For the text-containing cell, return its midpoint in (X, Y) coordinate format. 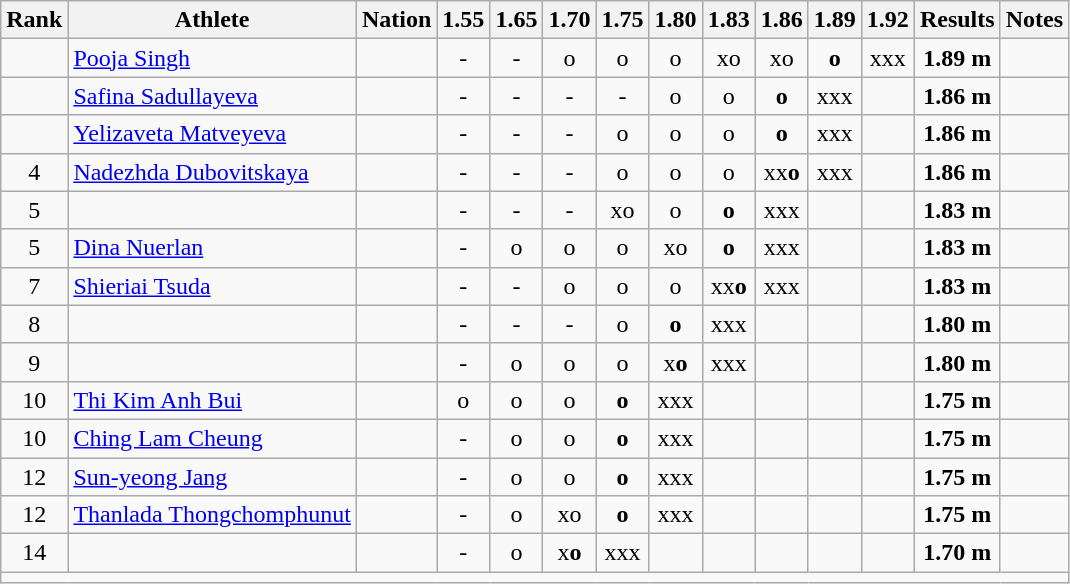
Thi Kim Anh Bui (212, 400)
1.89 (834, 20)
1.92 (888, 20)
1.70 (570, 20)
Safina Sadullayeva (212, 96)
Ching Lam Cheung (212, 438)
Athlete (212, 20)
Dina Nuerlan (212, 248)
Yelizaveta Matveyeva (212, 134)
Pooja Singh (212, 58)
Notes (1034, 20)
1.83 (728, 20)
1.55 (464, 20)
14 (34, 553)
1.65 (516, 20)
1.86 (782, 20)
4 (34, 172)
1.75 (622, 20)
Thanlada Thongchomphunut (212, 515)
Shieriai Tsuda (212, 286)
1.89 m (957, 58)
1.70 m (957, 553)
9 (34, 362)
Nation (396, 20)
Results (957, 20)
1.80 (676, 20)
7 (34, 286)
Nadezhda Dubovitskaya (212, 172)
Rank (34, 20)
8 (34, 324)
Sun-yeong Jang (212, 477)
